Detect which cell encompasses the target text, then output its (x, y) center coordinate. 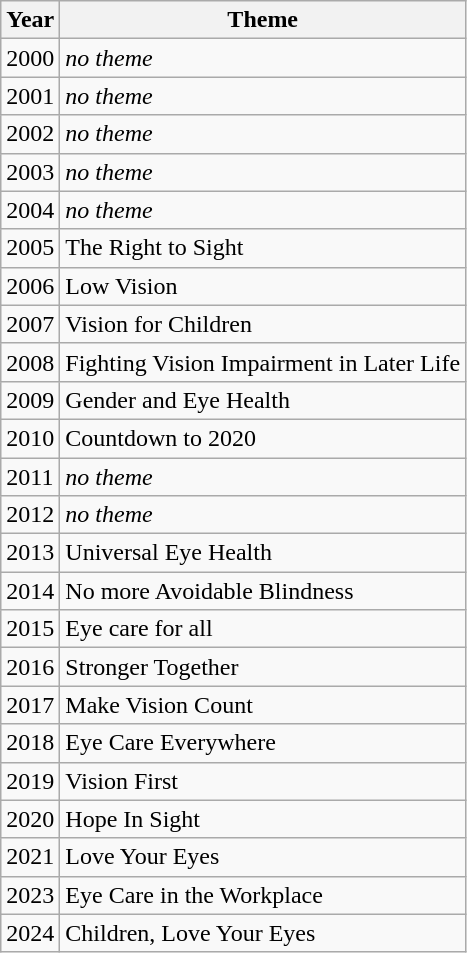
Vision for Children (263, 324)
Gender and Eye Health (263, 400)
Hope In Sight (263, 819)
2009 (30, 400)
2017 (30, 705)
Year (30, 20)
2014 (30, 591)
Stronger Together (263, 667)
2019 (30, 781)
No more Avoidable Blindness (263, 591)
2021 (30, 857)
2023 (30, 895)
Love Your Eyes (263, 857)
2006 (30, 286)
Countdown to 2020 (263, 438)
2007 (30, 324)
2008 (30, 362)
2012 (30, 515)
Fighting Vision Impairment in Later Life (263, 362)
2011 (30, 477)
Vision First (263, 781)
2001 (30, 96)
2016 (30, 667)
2018 (30, 743)
The Right to Sight (263, 248)
2002 (30, 134)
Eye care for all (263, 629)
Universal Eye Health (263, 553)
2015 (30, 629)
2004 (30, 210)
Make Vision Count (263, 705)
2013 (30, 553)
2024 (30, 933)
Low Vision (263, 286)
2020 (30, 819)
Theme (263, 20)
2003 (30, 172)
Eye Care in the Workplace (263, 895)
Children, Love Your Eyes (263, 933)
2005 (30, 248)
2010 (30, 438)
2000 (30, 58)
Eye Care Everywhere (263, 743)
